Output the (x, y) coordinate of the center of the cell containing the given text.  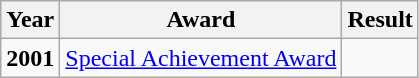
2001 (30, 58)
Special Achievement Award (201, 58)
Result (380, 20)
Award (201, 20)
Year (30, 20)
